Return (X, Y) of the center of cell containing provided text 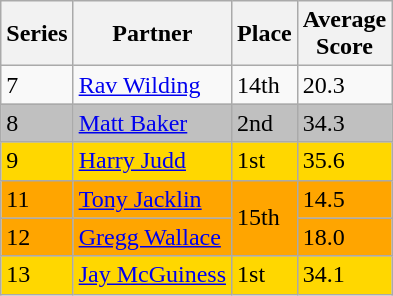
7 (37, 85)
Partner (152, 34)
14.5 (344, 199)
12 (37, 237)
2nd (265, 123)
8 (37, 123)
9 (37, 161)
Rav Wilding (152, 85)
18.0 (344, 237)
13 (37, 275)
34.1 (344, 275)
Tony Jacklin (152, 199)
11 (37, 199)
15th (265, 218)
Jay McGuiness (152, 275)
14th (265, 85)
Harry Judd (152, 161)
Matt Baker (152, 123)
Series (37, 34)
AverageScore (344, 34)
Place (265, 34)
35.6 (344, 161)
34.3 (344, 123)
Gregg Wallace (152, 237)
20.3 (344, 85)
